Detect which cell encompasses the target text, then output its [X, Y] center coordinate. 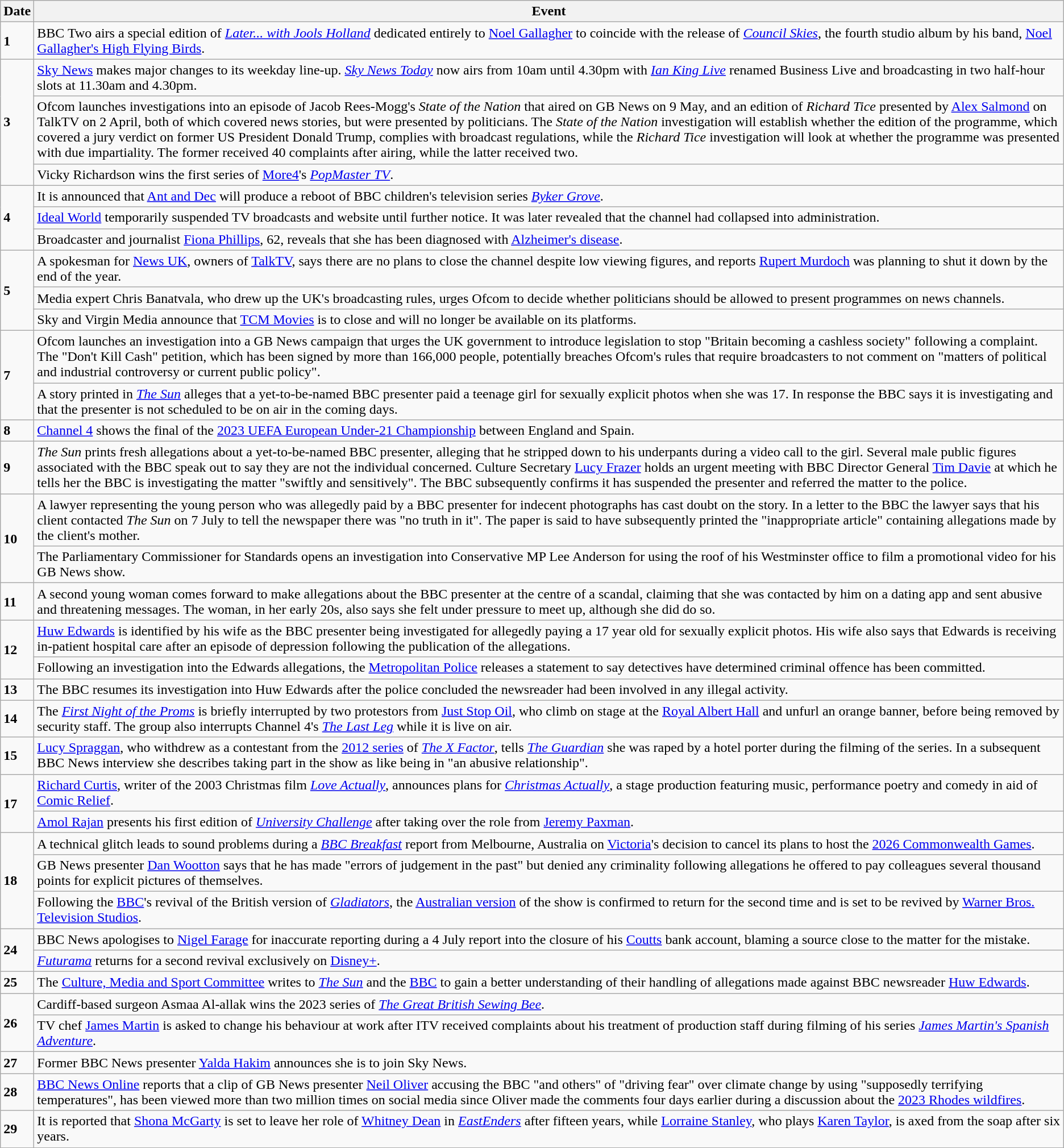
Channel 4 shows the final of the 2023 UEFA European Under-21 Championship between England and Spain. [549, 431]
17 [17, 804]
27 [17, 1063]
3 [17, 122]
9 [17, 468]
12 [17, 649]
10 [17, 539]
7 [17, 375]
Cardiff-based surgeon Asmaa Al-allak wins the 2023 series of The Great British Sewing Bee. [549, 1004]
15 [17, 756]
25 [17, 983]
26 [17, 1023]
The BBC resumes its investigation into Huw Edwards after the police concluded the newsreader had been involved in any illegal activity. [549, 689]
Sky and Virgin Media announce that TCM Movies is to close and will no longer be available on its platforms. [549, 319]
1 [17, 41]
28 [17, 1092]
24 [17, 950]
8 [17, 431]
18 [17, 880]
It is announced that Ant and Dec will produce a reboot of BBC children's television series Byker Grove. [549, 196]
11 [17, 601]
Former BBC News presenter Yalda Hakim announces she is to join Sky News. [549, 1063]
Amol Rajan presents his first edition of University Challenge after taking over the role from Jeremy Paxman. [549, 822]
Event [549, 11]
13 [17, 689]
Date [17, 11]
Broadcaster and journalist Fiona Phillips, 62, reveals that she has been diagnosed with Alzheimer's disease. [549, 239]
Vicky Richardson wins the first series of More4's PopMaster TV. [549, 174]
5 [17, 290]
4 [17, 218]
Futurama returns for a second revival exclusively on Disney+. [549, 961]
14 [17, 718]
29 [17, 1129]
